For the text-containing cell, return its midpoint in [X, Y] coordinate format. 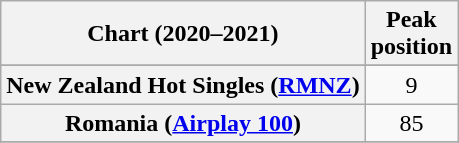
Chart (2020–2021) [183, 34]
85 [411, 123]
9 [411, 85]
Romania (Airplay 100) [183, 123]
New Zealand Hot Singles (RMNZ) [183, 85]
Peakposition [411, 34]
